From the cell containing the given text, extract its center point as [X, Y] coordinate. 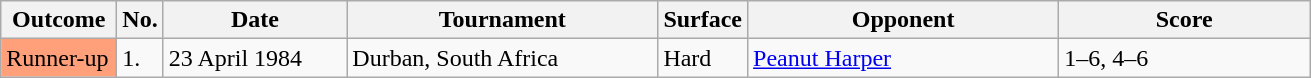
1. [140, 58]
23 April 1984 [255, 58]
Tournament [502, 20]
Score [1184, 20]
Outcome [59, 20]
No. [140, 20]
Durban, South Africa [502, 58]
Peanut Harper [904, 58]
Hard [703, 58]
Date [255, 20]
Surface [703, 20]
Opponent [904, 20]
1–6, 4–6 [1184, 58]
Runner-up [59, 58]
